Return the (x, y) coordinate for the center point of the cell that contains the specified text.  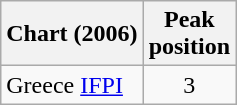
Chart (2006) (72, 34)
Greece IFPI (72, 85)
Peakposition (189, 34)
3 (189, 85)
